Extract the (X, Y) coordinate from the center of the cell holding the provided text.  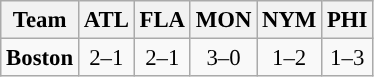
MON (223, 20)
1–3 (348, 58)
ATL (106, 20)
3–0 (223, 58)
PHI (348, 20)
Team (40, 20)
Boston (40, 58)
NYM (290, 20)
FLA (162, 20)
1–2 (290, 58)
